For the text-containing cell, return its midpoint in (X, Y) coordinate format. 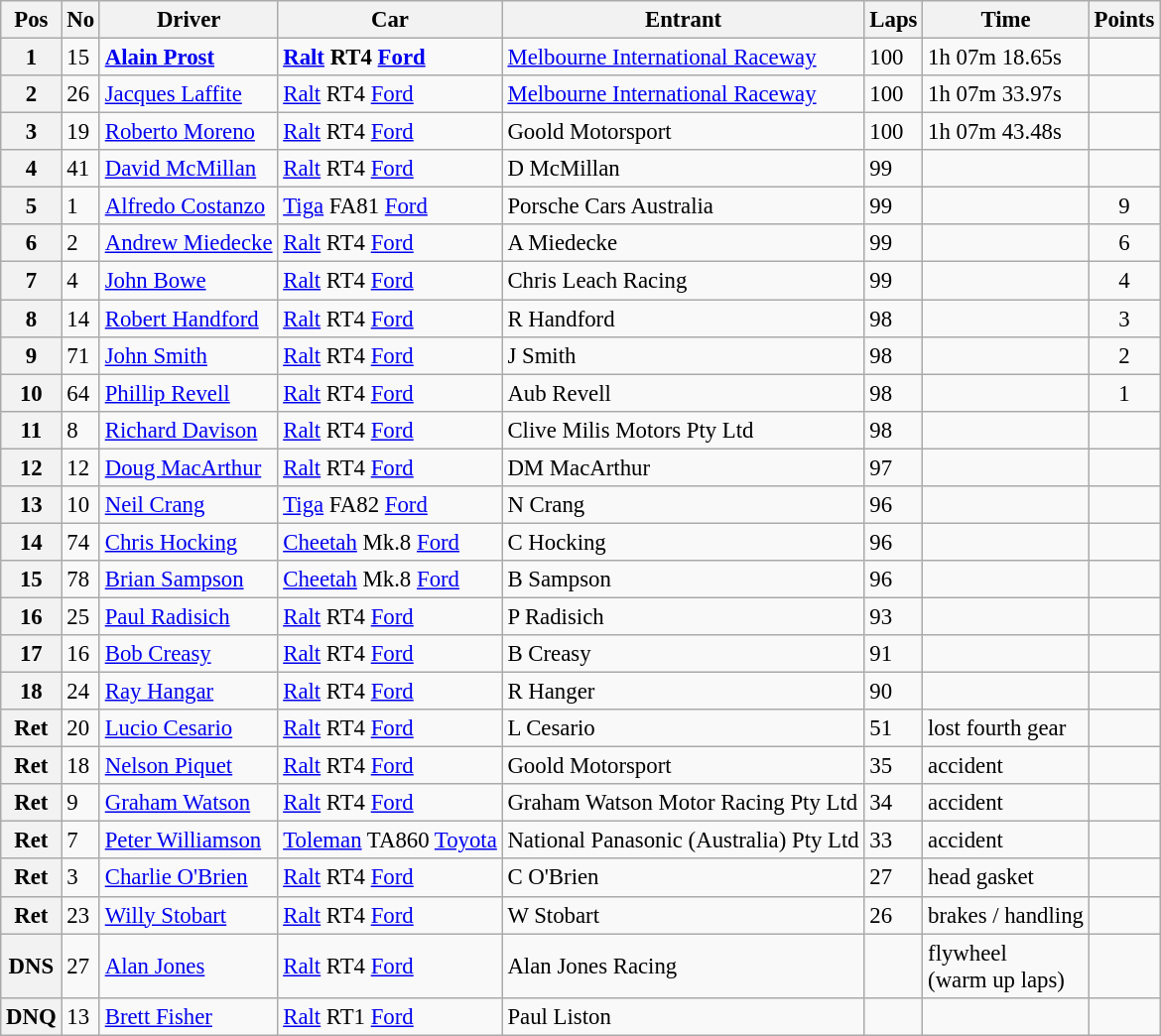
24 (80, 692)
78 (80, 580)
Ralt RT1 Ford (390, 1016)
Car (390, 20)
Entrant (683, 20)
R Handford (683, 319)
17 (32, 654)
N Crang (683, 505)
Tiga FA81 Ford (390, 206)
Ray Hangar (189, 692)
Pos (32, 20)
34 (893, 803)
97 (893, 467)
74 (80, 542)
33 (893, 841)
5 (32, 206)
Willy Stobart (189, 915)
Graham Watson (189, 803)
93 (893, 616)
51 (893, 728)
DNS (32, 967)
J Smith (683, 355)
Porsche Cars Australia (683, 206)
35 (893, 766)
D McMillan (683, 169)
Andrew Miedecke (189, 243)
25 (80, 616)
lost fourth gear (1006, 728)
Roberto Moreno (189, 132)
Time (1006, 20)
20 (80, 728)
Alain Prost (189, 58)
Neil Crang (189, 505)
Phillip Revell (189, 393)
A Miedecke (683, 243)
Aub Revell (683, 393)
L Cesario (683, 728)
91 (893, 654)
Points (1123, 20)
90 (893, 692)
1h 07m 43.48s (1006, 132)
head gasket (1006, 878)
C Hocking (683, 542)
C O'Brien (683, 878)
Brian Sampson (189, 580)
B Creasy (683, 654)
23 (80, 915)
Toleman TA860 Toyota (390, 841)
P Radisich (683, 616)
64 (80, 393)
brakes / handling (1006, 915)
Lucio Cesario (189, 728)
W Stobart (683, 915)
19 (80, 132)
1h 07m 18.65s (1006, 58)
R Hanger (683, 692)
John Bowe (189, 281)
Laps (893, 20)
Alfredo Costanzo (189, 206)
DNQ (32, 1016)
Clive Milis Motors Pty Ltd (683, 430)
Brett Fisher (189, 1016)
Alan Jones Racing (683, 967)
Tiga FA82 Ford (390, 505)
41 (80, 169)
Paul Radisich (189, 616)
Driver (189, 20)
Charlie O'Brien (189, 878)
Paul Liston (683, 1016)
71 (80, 355)
Peter Williamson (189, 841)
B Sampson (683, 580)
John Smith (189, 355)
11 (32, 430)
David McMillan (189, 169)
Nelson Piquet (189, 766)
National Panasonic (Australia) Pty Ltd (683, 841)
Bob Creasy (189, 654)
Doug MacArthur (189, 467)
flywheel (warm up laps) (1006, 967)
Alan Jones (189, 967)
Robert Handford (189, 319)
1h 07m 33.97s (1006, 94)
Graham Watson Motor Racing Pty Ltd (683, 803)
Richard Davison (189, 430)
Jacques Laffite (189, 94)
No (80, 20)
DM MacArthur (683, 467)
Chris Leach Racing (683, 281)
Chris Hocking (189, 542)
